Find where the given text appears and provide that cell's center as (X, Y) coordinate. 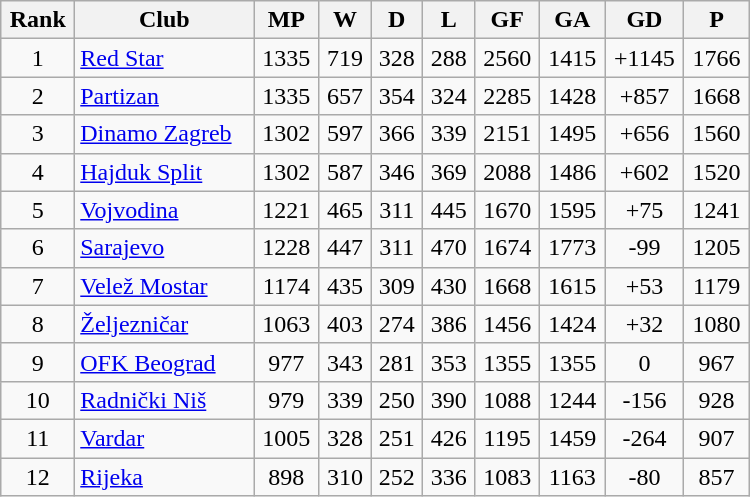
898 (286, 477)
309 (397, 286)
369 (449, 172)
Partizan (164, 96)
1179 (716, 286)
366 (397, 134)
288 (449, 58)
250 (397, 400)
1459 (572, 438)
587 (345, 172)
1083 (508, 477)
GD (644, 20)
GF (508, 20)
1205 (716, 248)
354 (397, 96)
1595 (572, 210)
+75 (644, 210)
1674 (508, 248)
343 (345, 362)
Rank (38, 20)
470 (449, 248)
1486 (572, 172)
11 (38, 438)
Velež Mostar (164, 286)
1424 (572, 324)
-156 (644, 400)
1163 (572, 477)
430 (449, 286)
1241 (716, 210)
Vardar (164, 438)
2088 (508, 172)
907 (716, 438)
657 (345, 96)
OFK Beograd (164, 362)
1428 (572, 96)
Vojvodina (164, 210)
+32 (644, 324)
+1145 (644, 58)
-80 (644, 477)
+53 (644, 286)
0 (644, 362)
Željezničar (164, 324)
+656 (644, 134)
1244 (572, 400)
597 (345, 134)
1228 (286, 248)
447 (345, 248)
7 (38, 286)
403 (345, 324)
928 (716, 400)
967 (716, 362)
336 (449, 477)
Rijeka (164, 477)
1456 (508, 324)
1005 (286, 438)
390 (449, 400)
1088 (508, 400)
1773 (572, 248)
310 (345, 477)
2285 (508, 96)
MP (286, 20)
D (397, 20)
1560 (716, 134)
1615 (572, 286)
281 (397, 362)
719 (345, 58)
1415 (572, 58)
6 (38, 248)
324 (449, 96)
251 (397, 438)
2151 (508, 134)
1766 (716, 58)
445 (449, 210)
Club (164, 20)
-99 (644, 248)
W (345, 20)
1174 (286, 286)
977 (286, 362)
1520 (716, 172)
857 (716, 477)
465 (345, 210)
1221 (286, 210)
8 (38, 324)
L (449, 20)
346 (397, 172)
386 (449, 324)
2560 (508, 58)
1195 (508, 438)
Sarajevo (164, 248)
252 (397, 477)
Dinamo Zagreb (164, 134)
+602 (644, 172)
274 (397, 324)
979 (286, 400)
1080 (716, 324)
9 (38, 362)
353 (449, 362)
2 (38, 96)
10 (38, 400)
-264 (644, 438)
1063 (286, 324)
P (716, 20)
426 (449, 438)
+857 (644, 96)
4 (38, 172)
5 (38, 210)
3 (38, 134)
GA (572, 20)
12 (38, 477)
435 (345, 286)
Hajduk Split (164, 172)
1495 (572, 134)
Radnički Niš (164, 400)
1670 (508, 210)
1 (38, 58)
Red Star (164, 58)
